For the text-containing cell, return its midpoint in [X, Y] coordinate format. 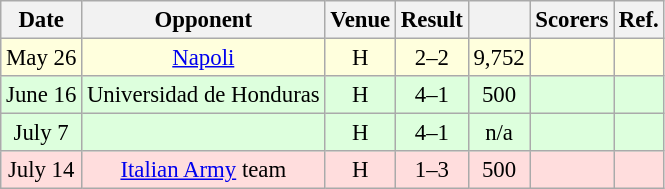
Ref. [639, 20]
Napoli [204, 58]
Result [432, 20]
9,752 [499, 58]
Opponent [204, 20]
Venue [360, 20]
May 26 [42, 58]
Date [42, 20]
1–3 [432, 170]
July 14 [42, 170]
Universidad de Honduras [204, 95]
Scorers [572, 20]
June 16 [42, 95]
Italian Army team [204, 170]
2–2 [432, 58]
n/a [499, 133]
July 7 [42, 133]
